From the cell containing the given text, extract its center point as (x, y) coordinate. 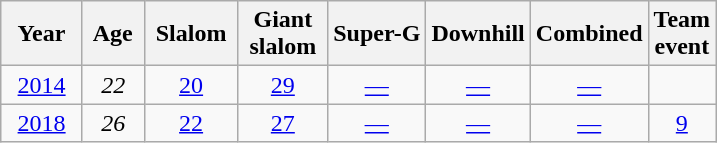
Teamevent (682, 34)
Year (42, 34)
Slalom (191, 34)
26 (113, 123)
2014 (42, 85)
Super-G (377, 34)
Giant slalom (283, 34)
Downhill (478, 34)
9 (682, 123)
27 (283, 123)
20 (191, 85)
Age (113, 34)
2018 (42, 123)
29 (283, 85)
Combined (589, 34)
